Extract the [X, Y] coordinate from the center of the cell holding the provided text.  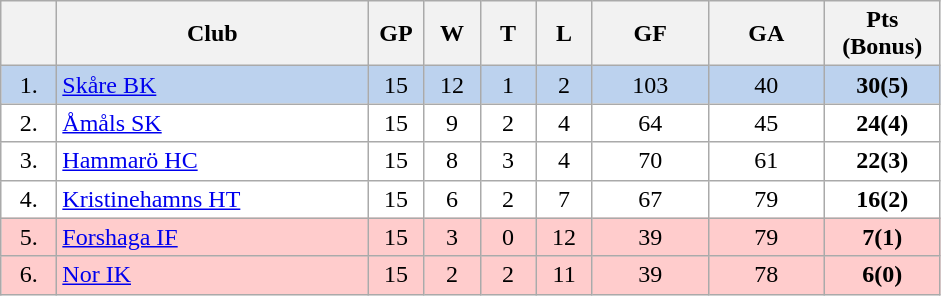
Forshaga IF [212, 237]
45 [766, 123]
30(5) [882, 85]
6. [29, 275]
11 [564, 275]
GP [396, 34]
0 [508, 237]
6 [452, 199]
GF [650, 34]
40 [766, 85]
T [508, 34]
1. [29, 85]
67 [650, 199]
3. [29, 161]
7(1) [882, 237]
Pts (Bonus) [882, 34]
GA [766, 34]
22(3) [882, 161]
7 [564, 199]
5. [29, 237]
1 [508, 85]
4. [29, 199]
8 [452, 161]
9 [452, 123]
103 [650, 85]
Club [212, 34]
Nor IK [212, 275]
16(2) [882, 199]
78 [766, 275]
W [452, 34]
L [564, 34]
2. [29, 123]
64 [650, 123]
70 [650, 161]
Åmåls SK [212, 123]
Kristinehamns HT [212, 199]
Skåre BK [212, 85]
24(4) [882, 123]
6(0) [882, 275]
Hammarö HC [212, 161]
61 [766, 161]
